Provide the (X, Y) coordinate of the cell's center where the given text is located.  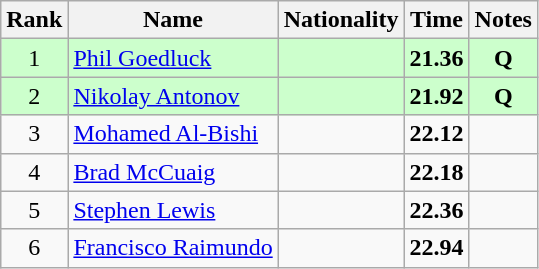
Brad McCuaig (173, 172)
5 (34, 210)
22.94 (436, 248)
1 (34, 58)
Nationality (341, 20)
22.12 (436, 134)
Notes (503, 20)
Phil Goedluck (173, 58)
Nikolay Antonov (173, 96)
Stephen Lewis (173, 210)
22.36 (436, 210)
2 (34, 96)
21.36 (436, 58)
Time (436, 20)
Rank (34, 20)
Name (173, 20)
4 (34, 172)
3 (34, 134)
22.18 (436, 172)
21.92 (436, 96)
Mohamed Al-Bishi (173, 134)
6 (34, 248)
Francisco Raimundo (173, 248)
